Find where the given text appears and provide that cell's center as (X, Y) coordinate. 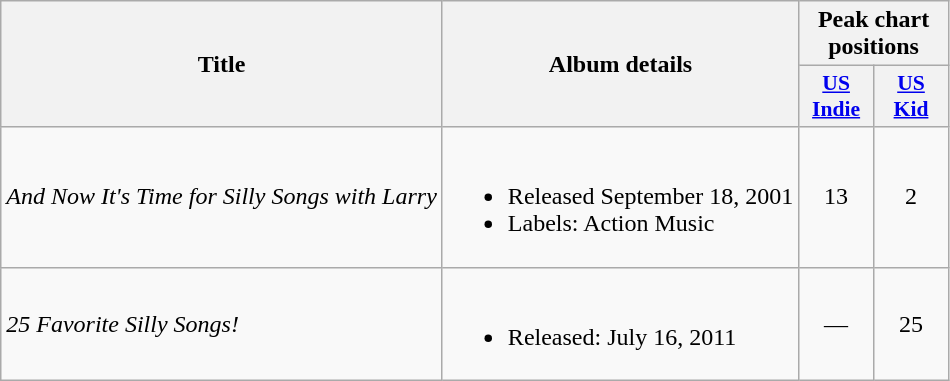
USIndie (836, 96)
13 (836, 197)
And Now It's Time for Silly Songs with Larry (222, 197)
Released: July 16, 2011 (620, 324)
2 (912, 197)
Peak chart positions (874, 34)
Released September 18, 2001Labels: Action Music (620, 197)
25 (912, 324)
Album details (620, 64)
USKid (912, 96)
Title (222, 64)
25 Favorite Silly Songs! (222, 324)
— (836, 324)
